For the text-containing cell, return its midpoint in (x, y) coordinate format. 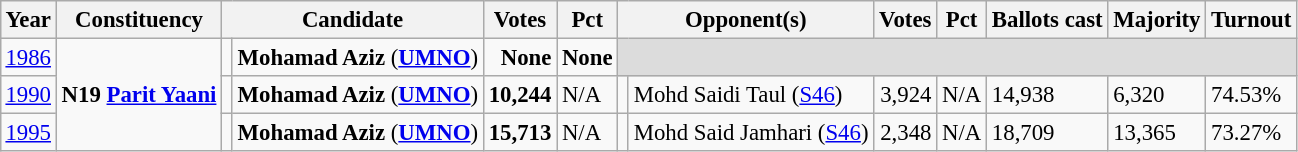
Constituency (138, 20)
1990 (28, 95)
14,938 (1048, 95)
3,924 (906, 95)
Mohd Said Jamhari (S46) (750, 133)
Ballots cast (1048, 20)
73.27% (1252, 133)
10,244 (520, 95)
Majority (1157, 20)
Turnout (1252, 20)
15,713 (520, 133)
6,320 (1157, 95)
2,348 (906, 133)
13,365 (1157, 133)
74.53% (1252, 95)
1995 (28, 133)
18,709 (1048, 133)
Opponent(s) (746, 20)
Mohd Saidi Taul (S46) (750, 95)
1986 (28, 57)
Candidate (353, 20)
Year (28, 20)
N19 Parit Yaani (138, 94)
